Pinpoint the cell where the given text exists, returning its (x, y) midpoint coordinate. 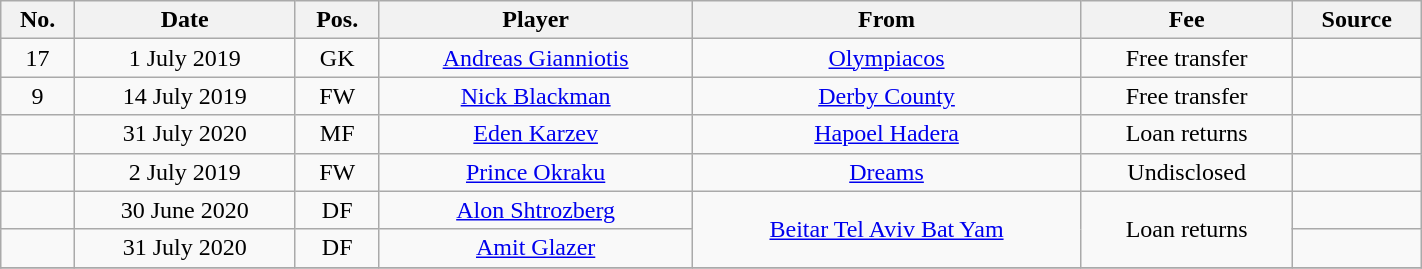
No. (38, 20)
30 June 2020 (184, 210)
Eden Karzev (536, 134)
Beitar Tel Aviv Bat Yam (886, 229)
2 July 2019 (184, 172)
MF (337, 134)
Undisclosed (1186, 172)
Derby County (886, 96)
Fee (1186, 20)
Amit Glazer (536, 248)
Alon Shtrozberg (536, 210)
1 July 2019 (184, 58)
9 (38, 96)
Date (184, 20)
Player (536, 20)
GK (337, 58)
Andreas Gianniotis (536, 58)
Dreams (886, 172)
Source (1356, 20)
Pos. (337, 20)
From (886, 20)
14 July 2019 (184, 96)
Olympiacos (886, 58)
Hapoel Hadera (886, 134)
Nick Blackman (536, 96)
Prince Okraku (536, 172)
17 (38, 58)
